Locate the cell with the specified text and output its [X, Y] center coordinate. 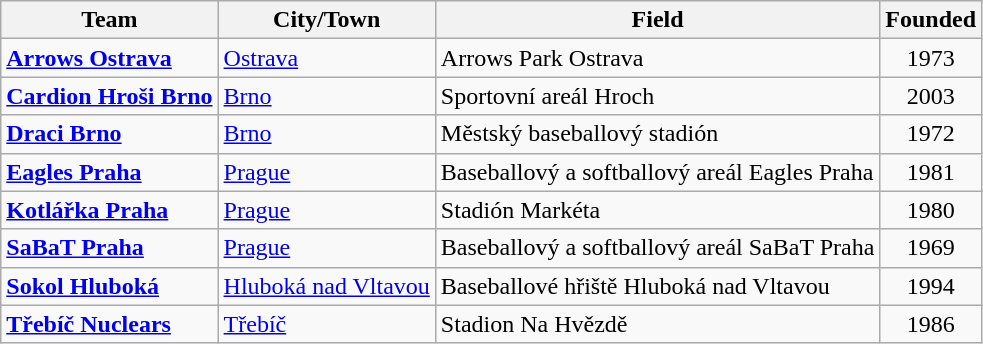
Sportovní areál Hroch [657, 96]
Kotlářka Praha [110, 210]
1986 [931, 324]
Baseballový a softballový areál Eagles Praha [657, 172]
1981 [931, 172]
1994 [931, 286]
Třebíč [326, 324]
Hluboká nad Vltavou [326, 286]
Sokol Hluboká [110, 286]
SaBaT Praha [110, 248]
1980 [931, 210]
Arrows Ostrava [110, 58]
Eagles Praha [110, 172]
Třebíč Nuclears [110, 324]
Stadion Na Hvězdě [657, 324]
Arrows Park Ostrava [657, 58]
Draci Brno [110, 134]
Stadión Markéta [657, 210]
Baseballový a softballový areál SaBaT Praha [657, 248]
Městský baseballový stadión [657, 134]
1969 [931, 248]
Baseballové hřiště Hluboká nad Vltavou [657, 286]
2003 [931, 96]
Ostrava [326, 58]
Field [657, 20]
Founded [931, 20]
Team [110, 20]
City/Town [326, 20]
Cardion Hroši Brno [110, 96]
1973 [931, 58]
1972 [931, 134]
